Identify which cell holds the provided text, then report its (X, Y) central coordinate. 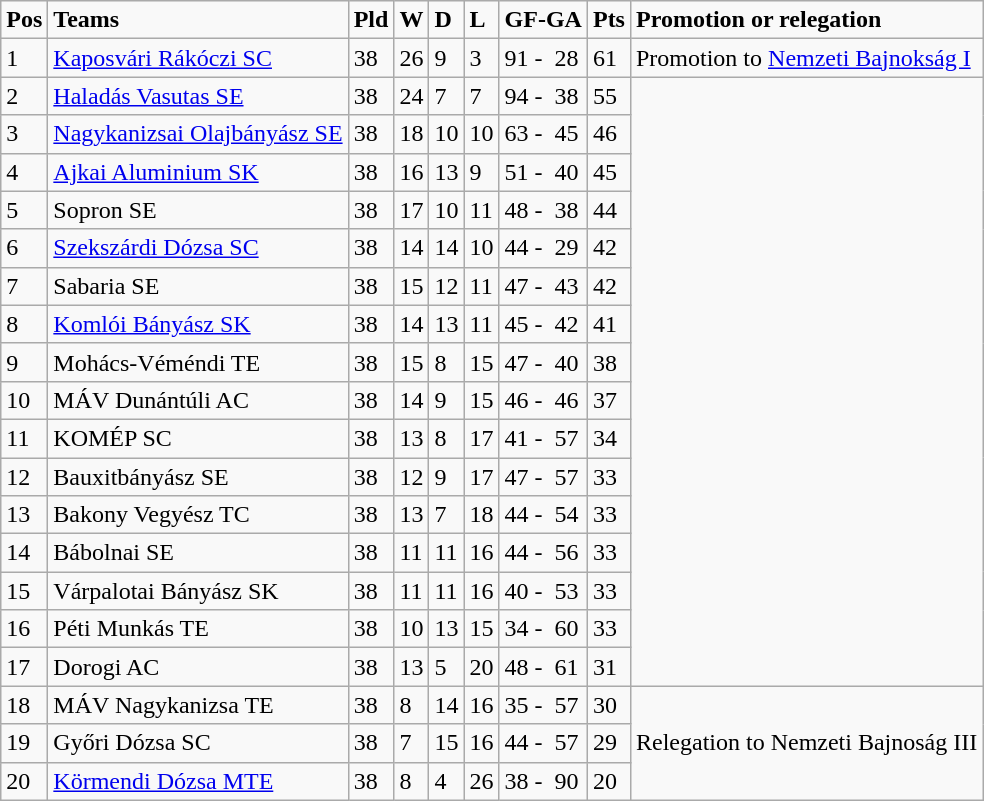
W (412, 20)
Mohács-Véméndi TE (198, 362)
40 - 53 (543, 591)
Nagykanizsai Olajbányász SE (198, 134)
55 (608, 96)
Sopron SE (198, 210)
Szekszárdi Dózsa SC (198, 248)
41 (608, 324)
MÁV Dunántúli AC (198, 400)
48 - 38 (543, 210)
L (482, 20)
34 - 60 (543, 629)
GF-GA (543, 20)
91 - 28 (543, 58)
48 - 61 (543, 667)
47 - 43 (543, 286)
Pos (24, 20)
44 - 54 (543, 515)
Bauxitbányász SE (198, 477)
38 - 90 (543, 781)
44 (608, 210)
Várpalotai Bányász SK (198, 591)
Komlói Bányász SK (198, 324)
Bábolnai SE (198, 553)
45 - 42 (543, 324)
Péti Munkás TE (198, 629)
31 (608, 667)
6 (24, 248)
46 - 46 (543, 400)
44 - 29 (543, 248)
24 (412, 96)
44 - 57 (543, 743)
44 - 56 (543, 553)
29 (608, 743)
51 - 40 (543, 172)
Relegation to Nemzeti Bajnoság III (806, 743)
Haladás Vasutas SE (198, 96)
Körmendi Dózsa MTE (198, 781)
45 (608, 172)
MÁV Nagykanizsa TE (198, 705)
Sabaria SE (198, 286)
37 (608, 400)
35 - 57 (543, 705)
D (446, 20)
Pts (608, 20)
1 (24, 58)
Pld (371, 20)
61 (608, 58)
Ajkai Aluminium SK (198, 172)
34 (608, 438)
Promotion or relegation (806, 20)
94 - 38 (543, 96)
KOMÉP SC (198, 438)
41 - 57 (543, 438)
63 - 45 (543, 134)
19 (24, 743)
Dorogi AC (198, 667)
46 (608, 134)
Promotion to Nemzeti Bajnokság I (806, 58)
47 - 40 (543, 362)
2 (24, 96)
47 - 57 (543, 477)
Bakony Vegyész TC (198, 515)
Kaposvári Rákóczi SC (198, 58)
Győri Dózsa SC (198, 743)
Teams (198, 20)
30 (608, 705)
